Scan for the cell matching the given text and deliver its (x, y) coordinate at center. 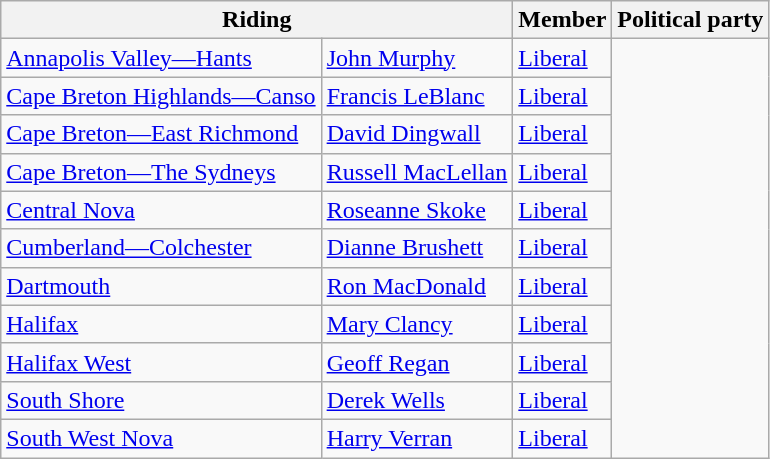
Member (562, 20)
Cape Breton—East Richmond (161, 134)
South Shore (161, 400)
Annapolis Valley—Hants (161, 58)
Harry Verran (417, 438)
South West Nova (161, 438)
John Murphy (417, 58)
Cape Breton—The Sydneys (161, 172)
Cumberland—Colchester (161, 248)
Central Nova (161, 210)
Russell MacLellan (417, 172)
Mary Clancy (417, 324)
David Dingwall (417, 134)
Dartmouth (161, 286)
Geoff Regan (417, 362)
Dianne Brushett (417, 248)
Halifax West (161, 362)
Derek Wells (417, 400)
Francis LeBlanc (417, 96)
Halifax (161, 324)
Political party (690, 20)
Cape Breton Highlands—Canso (161, 96)
Roseanne Skoke (417, 210)
Riding (257, 20)
Ron MacDonald (417, 286)
